Determine the [X, Y] coordinate at the center of the cell enclosing the given text.  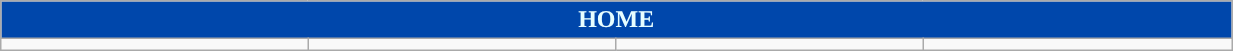
HOME [616, 20]
